Output the (x, y) coordinate of the center of the cell containing the given text.  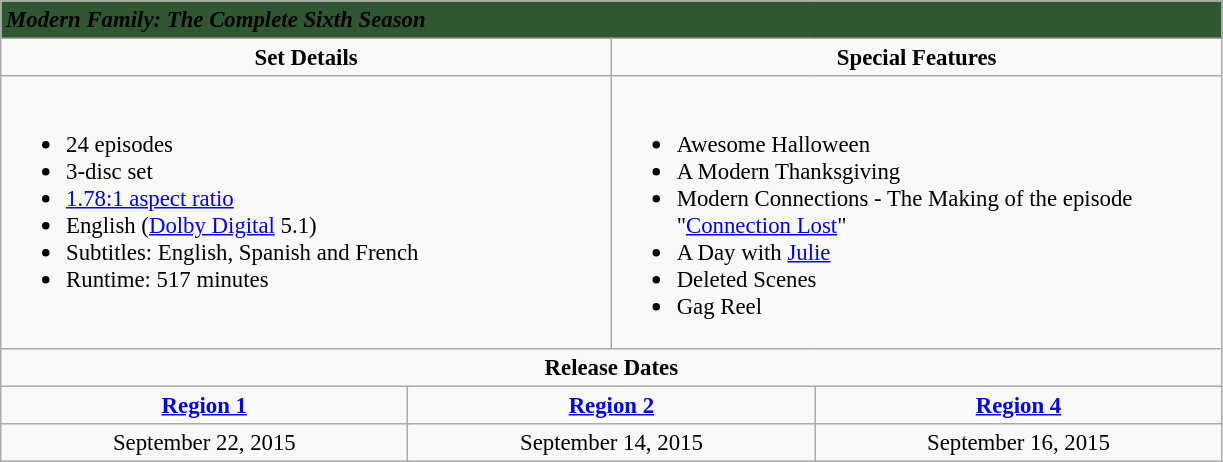
24 episodes3-disc set1.78:1 aspect ratioEnglish (Dolby Digital 5.1)Subtitles: English, Spanish and FrenchRuntime: 517 minutes (306, 212)
Set Details (306, 58)
Region 2 (612, 405)
Awesome HalloweenA Modern ThanksgivingModern Connections - The Making of the episode "Connection Lost"A Day with JulieDeleted ScenesGag Reel (916, 212)
September 16, 2015 (1018, 442)
September 22, 2015 (204, 442)
Release Dates (612, 367)
Special Features (916, 58)
Region 1 (204, 405)
Modern Family: The Complete Sixth Season (612, 20)
Region 4 (1018, 405)
September 14, 2015 (612, 442)
